Detect which cell encompasses the target text, then output its (X, Y) center coordinate. 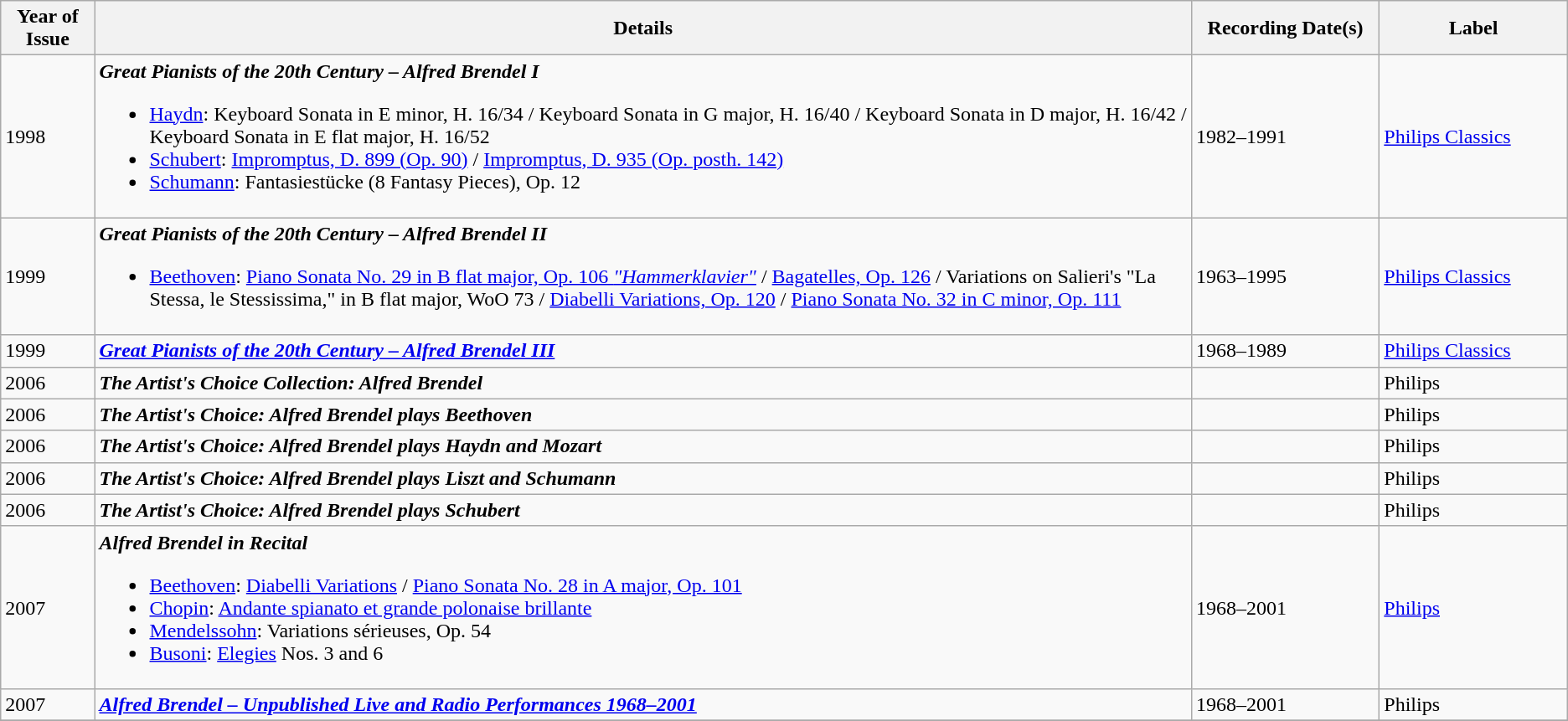
1963–1995 (1285, 276)
The Artist's Choice: Alfred Brendel plays Schubert (643, 510)
1968–1989 (1285, 351)
Details (643, 28)
The Artist's Choice Collection: Alfred Brendel (643, 383)
The Artist's Choice: Alfred Brendel plays Beethoven (643, 415)
Year of Issue (48, 28)
Label (1473, 28)
Great Pianists of the 20th Century – Alfred Brendel III (643, 351)
1982–1991 (1285, 136)
Recording Date(s) (1285, 28)
The Artist's Choice: Alfred Brendel plays Haydn and Mozart (643, 446)
The Artist's Choice: Alfred Brendel plays Liszt and Schumann (643, 478)
Alfred Brendel – Unpublished Live and Radio Performances 1968–2001 (643, 704)
1998 (48, 136)
